Search for the cell housing the specified text and yield its [X, Y] center coordinate. 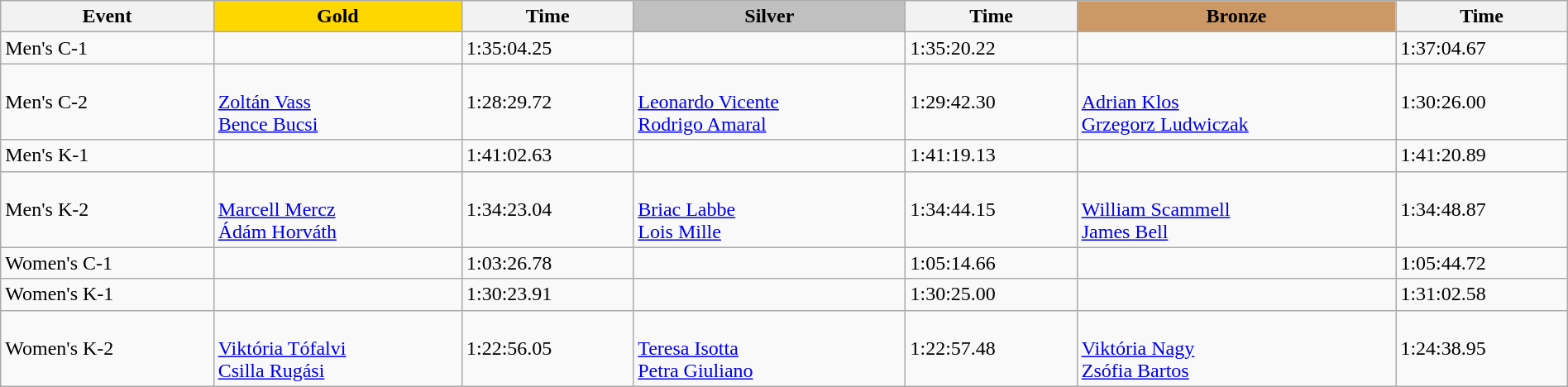
Bronze [1236, 17]
1:41:19.13 [991, 155]
Marcell MerczÁdám Horváth [337, 209]
William ScammellJames Bell [1236, 209]
Viktória TófalviCsilla Rugási [337, 348]
Women's C-1 [108, 263]
1:05:44.72 [1482, 263]
Men's K-2 [108, 209]
1:34:48.87 [1482, 209]
1:29:42.30 [991, 102]
1:31:02.58 [1482, 294]
1:05:14.66 [991, 263]
1:30:26.00 [1482, 102]
1:35:04.25 [547, 48]
1:34:44.15 [991, 209]
Women's K-2 [108, 348]
1:37:04.67 [1482, 48]
1:41:02.63 [547, 155]
1:30:25.00 [991, 294]
Gold [337, 17]
1:34:23.04 [547, 209]
Men's K-1 [108, 155]
1:41:20.89 [1482, 155]
1:22:56.05 [547, 348]
Event [108, 17]
1:30:23.91 [547, 294]
1:03:26.78 [547, 263]
1:35:20.22 [991, 48]
Silver [769, 17]
Men's C-2 [108, 102]
Zoltán VassBence Bucsi [337, 102]
Women's K-1 [108, 294]
Teresa IsottaPetra Giuliano [769, 348]
Leonardo VicenteRodrigo Amaral [769, 102]
Adrian KlosGrzegorz Ludwiczak [1236, 102]
1:28:29.72 [547, 102]
1:24:38.95 [1482, 348]
Viktória NagyZsófia Bartos [1236, 348]
1:22:57.48 [991, 348]
Men's C-1 [108, 48]
Briac LabbeLois Mille [769, 209]
